Capture the cell that displays the provided text and extract its (X, Y) central coordinate. 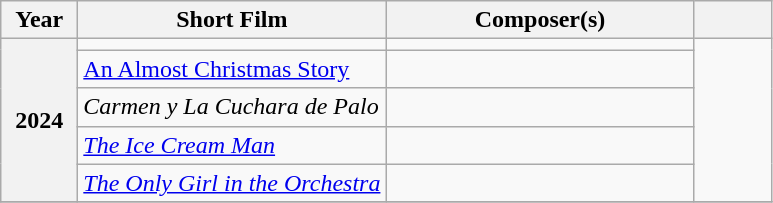
Year (40, 20)
2024 (40, 120)
Short Film (232, 20)
An Almost Christmas Story (232, 69)
Carmen y La Cuchara de Palo (232, 107)
Composer(s) (540, 20)
The Ice Cream Man (232, 145)
The Only Girl in the Orchestra (232, 183)
